Identify which cell holds the provided text, then report its [x, y] central coordinate. 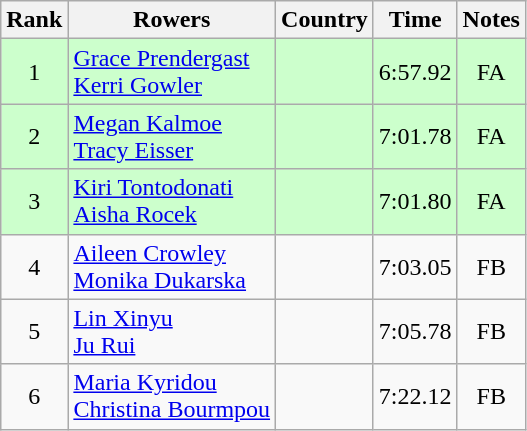
7:03.05 [415, 266]
Megan KalmoeTracy Eisser [172, 136]
3 [34, 202]
4 [34, 266]
7:01.80 [415, 202]
2 [34, 136]
1 [34, 72]
Aileen CrowleyMonika Dukarska [172, 266]
Notes [491, 20]
Maria KyridouChristina Bourmpou [172, 396]
Kiri TontodonatiAisha Rocek [172, 202]
7:22.12 [415, 396]
7:01.78 [415, 136]
Time [415, 20]
Lin XinyuJu Rui [172, 332]
5 [34, 332]
Rowers [172, 20]
7:05.78 [415, 332]
6 [34, 396]
Rank [34, 20]
Grace PrendergastKerri Gowler [172, 72]
Country [325, 20]
6:57.92 [415, 72]
